Pinpoint the cell where the given text exists, returning its [X, Y] midpoint coordinate. 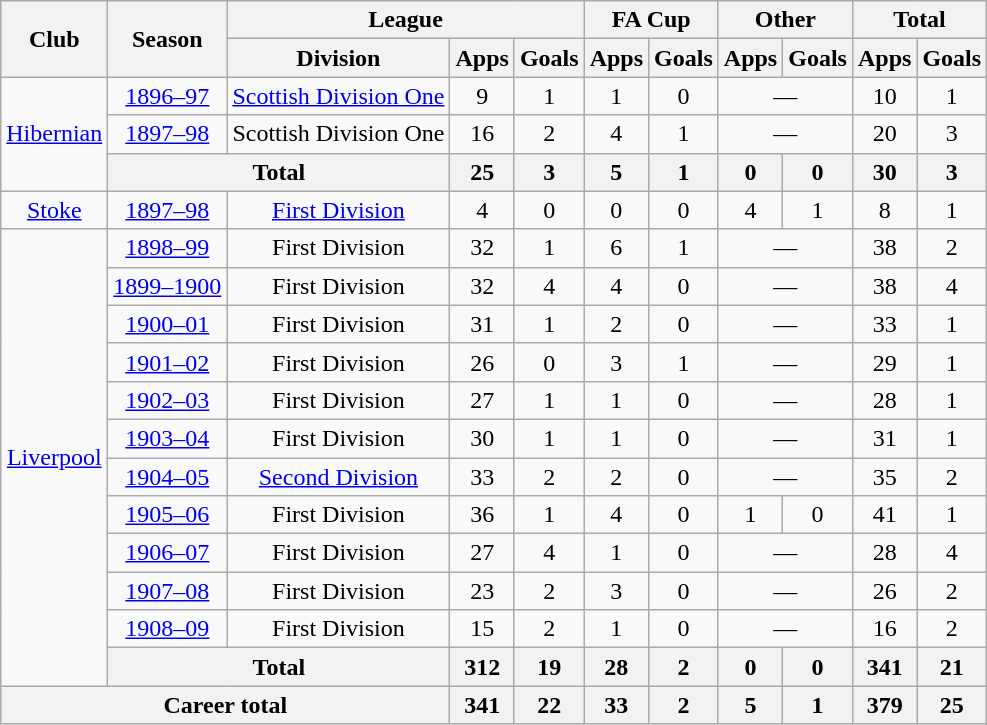
1908–09 [168, 629]
Hibernian [54, 134]
League [406, 20]
9 [482, 96]
Other [785, 20]
1905–06 [168, 515]
35 [884, 477]
22 [549, 705]
1896–97 [168, 96]
1904–05 [168, 477]
1902–03 [168, 400]
36 [482, 515]
FA Cup [651, 20]
Stoke [54, 210]
1907–08 [168, 591]
Season [168, 39]
1898–99 [168, 248]
29 [884, 362]
1901–02 [168, 362]
19 [549, 667]
20 [884, 134]
Second Division [338, 477]
10 [884, 96]
21 [952, 667]
1903–04 [168, 438]
Career total [226, 705]
1900–01 [168, 324]
379 [884, 705]
Division [338, 58]
6 [616, 248]
8 [884, 210]
1899–1900 [168, 286]
1906–07 [168, 553]
15 [482, 629]
Liverpool [54, 458]
Club [54, 39]
312 [482, 667]
41 [884, 515]
23 [482, 591]
